Find where the given text appears and provide that cell's center as (X, Y) coordinate. 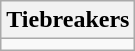
Tiebreakers (68, 20)
